Return the (X, Y) coordinate for the center point of the cell that contains the specified text.  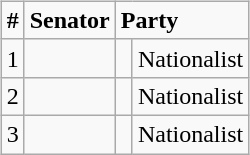
# (12, 20)
Party (182, 20)
1 (12, 58)
2 (12, 96)
3 (12, 134)
Senator (70, 20)
